Find where the given text appears and provide that cell's center as [x, y] coordinate. 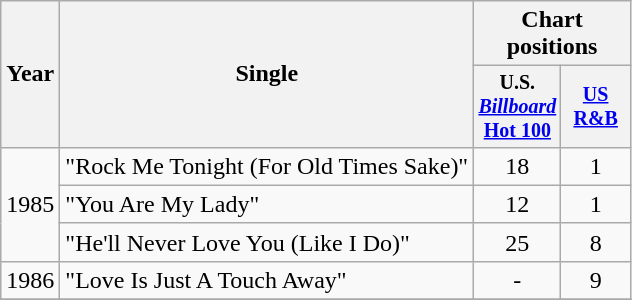
8 [596, 242]
9 [596, 280]
USR&B [596, 106]
25 [518, 242]
Single [267, 74]
"You Are My Lady" [267, 204]
"Love Is Just A Touch Away" [267, 280]
1986 [30, 280]
12 [518, 204]
18 [518, 166]
"He'll Never Love You (Like I Do)" [267, 242]
U.S. Billboard Hot 100 [518, 106]
- [518, 280]
Chart positions [552, 34]
Year [30, 74]
"Rock Me Tonight (For Old Times Sake)" [267, 166]
1985 [30, 204]
